Search for the cell housing the specified text and yield its (x, y) center coordinate. 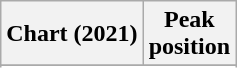
Peakposition (189, 34)
Chart (2021) (72, 34)
